Return (x, y) of the center of cell containing provided text 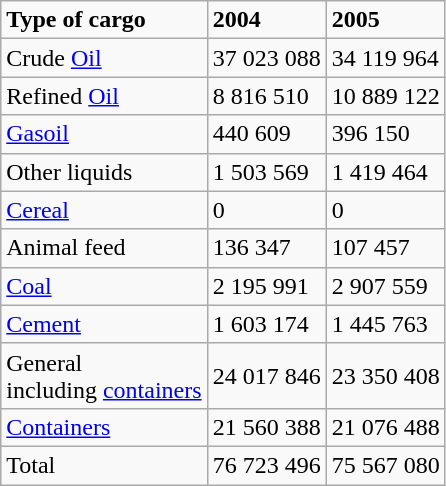
37 023 088 (266, 58)
24 017 846 (266, 376)
1 445 763 (386, 324)
76 723 496 (266, 465)
21 560 388 (266, 427)
Cereal (104, 210)
Other liquids (104, 172)
1 603 174 (266, 324)
Gasoil (104, 134)
1 503 569 (266, 172)
Coal (104, 286)
10 889 122 (386, 96)
Type of cargo (104, 20)
440 609 (266, 134)
General including containers (104, 376)
23 350 408 (386, 376)
396 150 (386, 134)
107 457 (386, 248)
21 076 488 (386, 427)
Cement (104, 324)
136 347 (266, 248)
2 195 991 (266, 286)
2005 (386, 20)
Containers (104, 427)
8 816 510 (266, 96)
Refined Oil (104, 96)
1 419 464 (386, 172)
2 907 559 (386, 286)
2004 (266, 20)
75 567 080 (386, 465)
Crude Oil (104, 58)
Total (104, 465)
Animal feed (104, 248)
34 119 964 (386, 58)
